From the cell containing the given text, extract its center point as [x, y] coordinate. 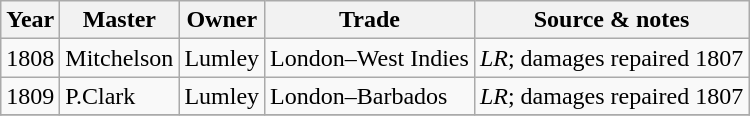
1809 [30, 96]
1808 [30, 58]
Master [120, 20]
London–West Indies [370, 58]
Source & notes [611, 20]
Year [30, 20]
Trade [370, 20]
Owner [222, 20]
P.Clark [120, 96]
London–Barbados [370, 96]
Mitchelson [120, 58]
